Find where the given text appears and provide that cell's center as [x, y] coordinate. 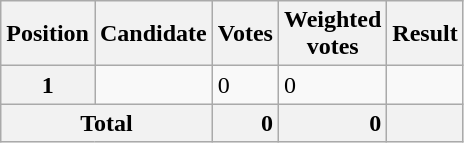
Result [425, 34]
Position [48, 34]
Votes [245, 34]
1 [48, 85]
Weightedvotes [332, 34]
Total [107, 123]
Candidate [153, 34]
